For the text-containing cell, return its midpoint in (X, Y) coordinate format. 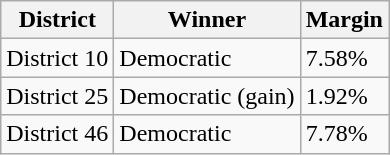
7.78% (344, 134)
1.92% (344, 96)
District 46 (58, 134)
District 25 (58, 96)
Democratic (gain) (207, 96)
District (58, 20)
Winner (207, 20)
Margin (344, 20)
7.58% (344, 58)
District 10 (58, 58)
